Return the [x, y] coordinate for the center point of the cell that contains the specified text.  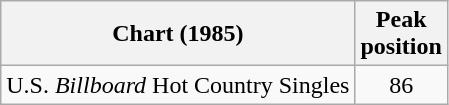
86 [401, 85]
Peakposition [401, 34]
Chart (1985) [178, 34]
U.S. Billboard Hot Country Singles [178, 85]
